Determine the [X, Y] coordinate at the center of the cell enclosing the given text.  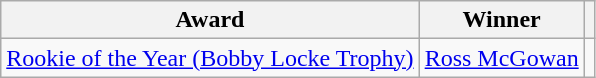
Rookie of the Year (Bobby Locke Trophy) [210, 58]
Winner [502, 20]
Ross McGowan [502, 58]
Award [210, 20]
